For the text-containing cell, return its midpoint in [X, Y] coordinate format. 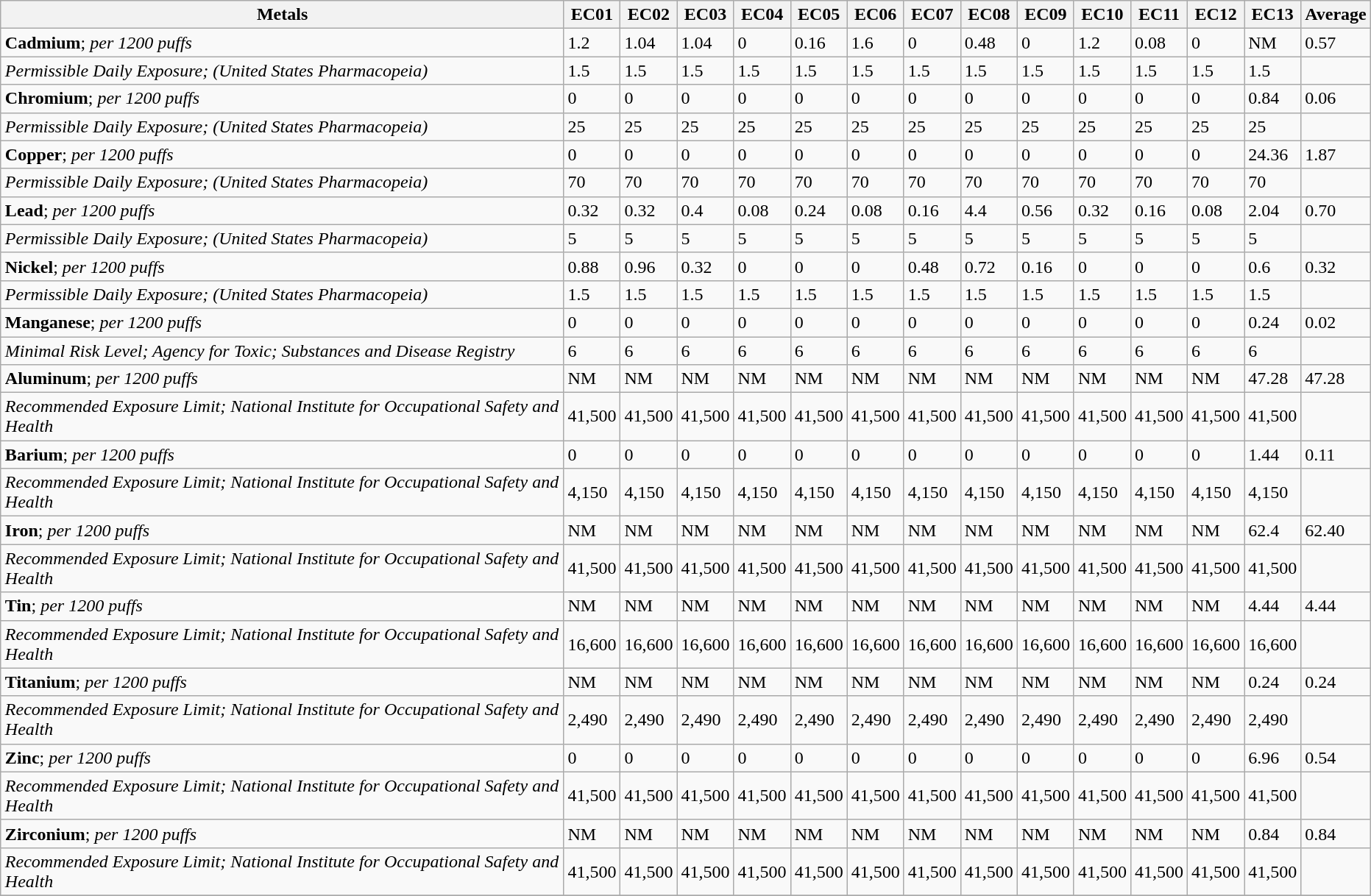
0.02 [1336, 322]
Manganese; per 1200 puffs [283, 322]
2.04 [1273, 210]
62.4 [1273, 530]
Titanium; per 1200 puffs [283, 682]
0.96 [649, 266]
4.4 [989, 210]
0.4 [705, 210]
EC06 [876, 15]
EC02 [649, 15]
EC03 [705, 15]
0.6 [1273, 266]
Aluminum; per 1200 puffs [283, 379]
Tin; per 1200 puffs [283, 606]
EC09 [1045, 15]
0.88 [592, 266]
0.57 [1336, 43]
EC13 [1273, 15]
1.6 [876, 43]
62.40 [1336, 530]
Zirconium; per 1200 puffs [283, 833]
Barium; per 1200 puffs [283, 455]
Nickel; per 1200 puffs [283, 266]
24.36 [1273, 154]
EC05 [818, 15]
1.44 [1273, 455]
Minimal Risk Level; Agency for Toxic; Substances and Disease Registry [283, 351]
Cadmium; per 1200 puffs [283, 43]
EC11 [1158, 15]
EC12 [1216, 15]
EC10 [1102, 15]
Metals [283, 15]
EC04 [762, 15]
EC07 [932, 15]
Zinc; per 1200 puffs [283, 758]
0.56 [1045, 210]
Chromium; per 1200 puffs [283, 99]
Lead; per 1200 puffs [283, 210]
EC08 [989, 15]
1.87 [1336, 154]
0.54 [1336, 758]
Copper; per 1200 puffs [283, 154]
EC01 [592, 15]
0.70 [1336, 210]
0.11 [1336, 455]
6.96 [1273, 758]
Iron; per 1200 puffs [283, 530]
0.06 [1336, 99]
0.72 [989, 266]
Average [1336, 15]
